Find where the given text appears and provide that cell's center as (x, y) coordinate. 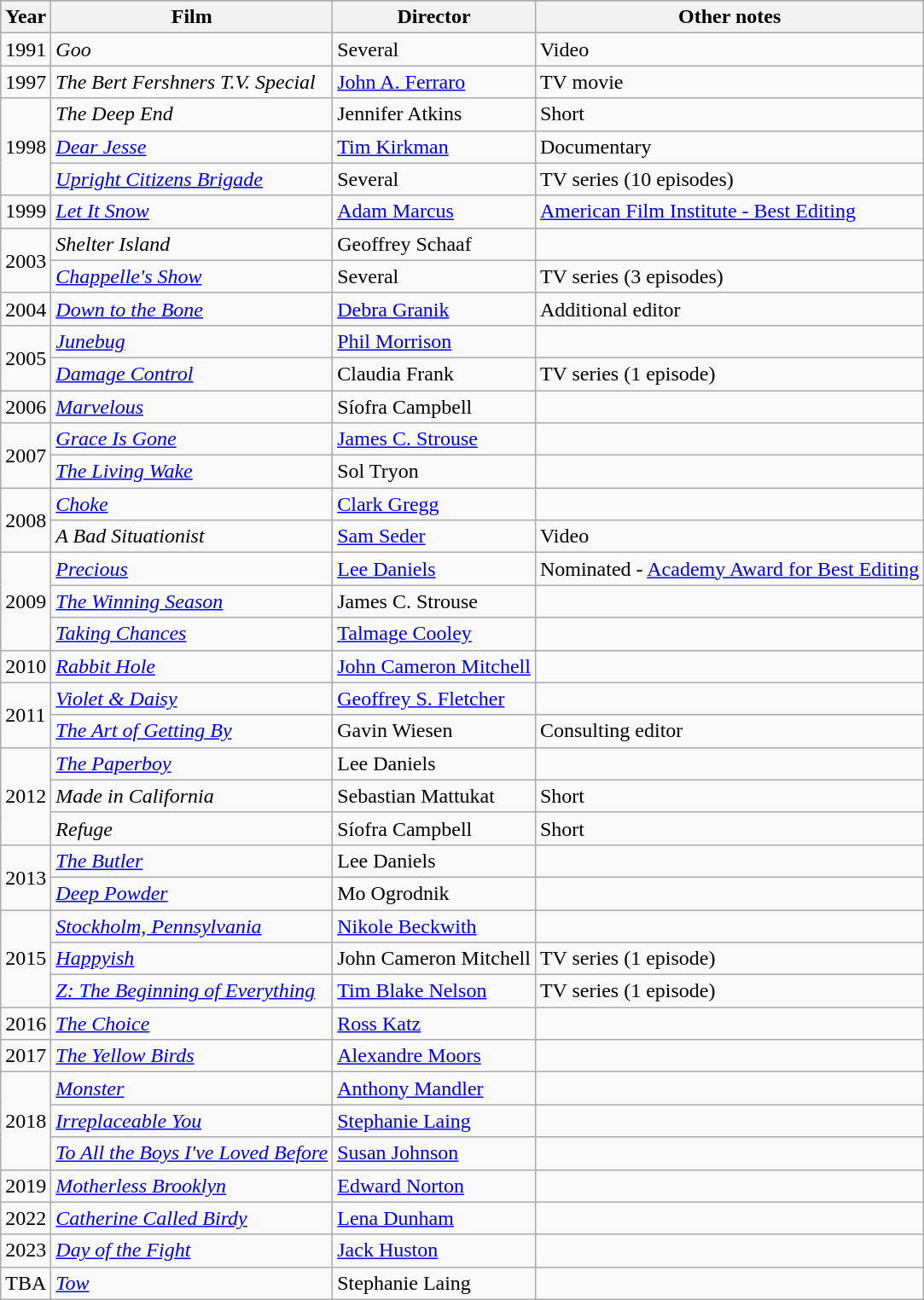
Director (434, 17)
Catherine Called Birdy (192, 1218)
2005 (26, 357)
Down to the Bone (192, 309)
2006 (26, 407)
2012 (26, 796)
The Living Wake (192, 472)
Z: The Beginning of Everything (192, 991)
Grace Is Gone (192, 439)
Alexandre Moors (434, 1056)
The Paperboy (192, 763)
2015 (26, 958)
Precious (192, 569)
Damage Control (192, 374)
Monster (192, 1088)
Goo (192, 49)
Documentary (729, 147)
Shelter Island (192, 244)
Sol Tryon (434, 472)
Anthony Mandler (434, 1088)
Deep Powder (192, 893)
Talmage Cooley (434, 634)
2003 (26, 260)
Claudia Frank (434, 374)
Tow (192, 1283)
The Art of Getting By (192, 731)
Ross Katz (434, 1024)
Day of the Fight (192, 1251)
Susan Johnson (434, 1153)
Tim Kirkman (434, 147)
Edward Norton (434, 1186)
Taking Chances (192, 634)
The Butler (192, 861)
Phil Morrison (434, 341)
2019 (26, 1186)
Adam Marcus (434, 212)
Violet & Daisy (192, 699)
1991 (26, 49)
Sebastian Mattukat (434, 796)
2010 (26, 666)
Let It Snow (192, 212)
John A. Ferraro (434, 82)
Junebug (192, 341)
2017 (26, 1056)
Choke (192, 504)
2018 (26, 1121)
Debra Granik (434, 309)
Irreplaceable You (192, 1121)
Happyish (192, 959)
Nikole Beckwith (434, 926)
TV series (10 episodes) (729, 179)
The Choice (192, 1024)
Stockholm, Pennsylvania (192, 926)
2011 (26, 715)
2009 (26, 601)
Lena Dunham (434, 1218)
Jack Huston (434, 1251)
Marvelous (192, 407)
The Yellow Birds (192, 1056)
Consulting editor (729, 731)
Jennifer Atkins (434, 114)
2008 (26, 520)
Refuge (192, 828)
2013 (26, 877)
To All the Boys I've Loved Before (192, 1153)
1997 (26, 82)
Motherless Brooklyn (192, 1186)
Year (26, 17)
TBA (26, 1283)
Clark Gregg (434, 504)
Upright Citizens Brigade (192, 179)
The Deep End (192, 114)
Chappelle's Show (192, 276)
Mo Ogrodnik (434, 893)
TV movie (729, 82)
1999 (26, 212)
Tim Blake Nelson (434, 991)
Additional editor (729, 309)
The Bert Fershners T.V. Special (192, 82)
Nominated - Academy Award for Best Editing (729, 569)
Made in California (192, 796)
Sam Seder (434, 537)
2022 (26, 1218)
2023 (26, 1251)
Film (192, 17)
The Winning Season (192, 601)
2004 (26, 309)
A Bad Situationist (192, 537)
American Film Institute - Best Editing (729, 212)
Gavin Wiesen (434, 731)
Other notes (729, 17)
1998 (26, 147)
2007 (26, 456)
Rabbit Hole (192, 666)
Geoffrey Schaaf (434, 244)
2016 (26, 1024)
Dear Jesse (192, 147)
TV series (3 episodes) (729, 276)
Geoffrey S. Fletcher (434, 699)
